Locate the cell with the specified text and output its (X, Y) center coordinate. 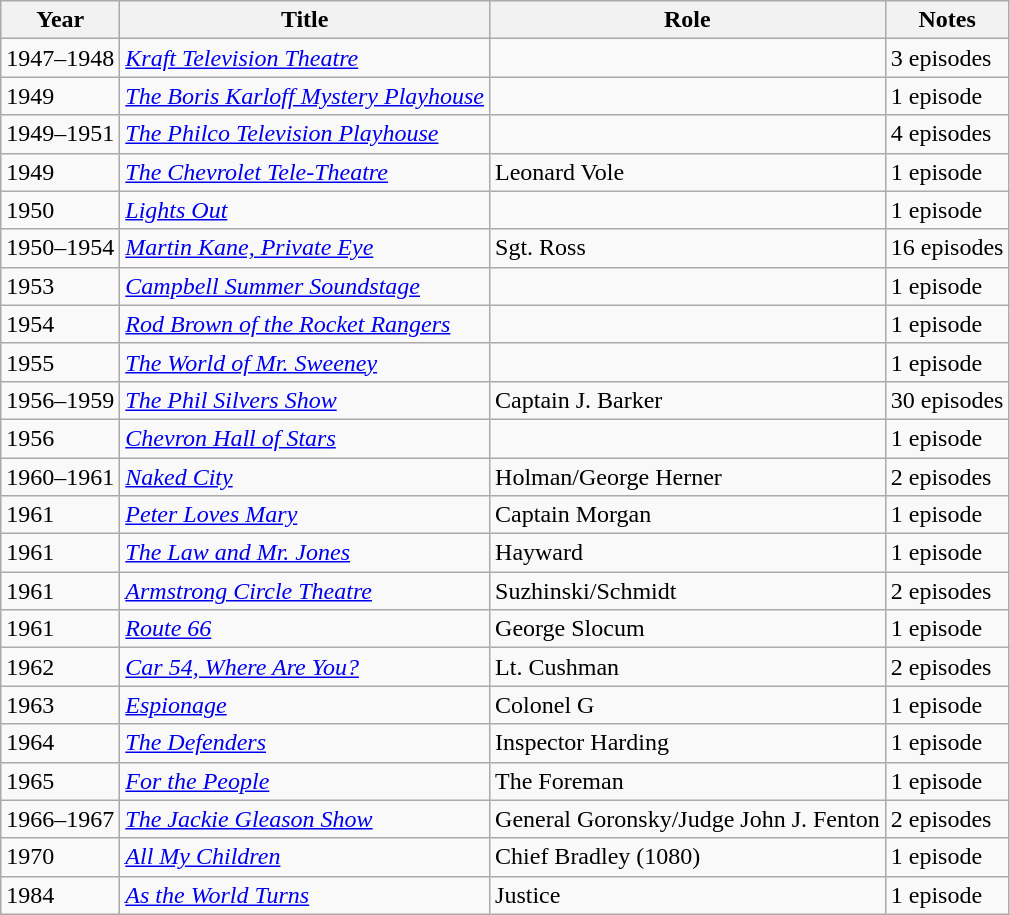
1955 (60, 362)
Martin Kane, Private Eye (305, 248)
Captain Morgan (688, 515)
The Philco Television Playhouse (305, 134)
1953 (60, 286)
The Foreman (688, 781)
1963 (60, 705)
Role (688, 20)
Hayward (688, 553)
Title (305, 20)
1964 (60, 743)
1950–1954 (60, 248)
4 episodes (947, 134)
George Slocum (688, 629)
Lt. Cushman (688, 667)
Lights Out (305, 210)
Peter Loves Mary (305, 515)
1954 (60, 324)
Chevron Hall of Stars (305, 438)
Colonel G (688, 705)
3 episodes (947, 58)
1947–1948 (60, 58)
Naked City (305, 477)
1949–1951 (60, 134)
As the World Turns (305, 895)
Car 54, Where Are You? (305, 667)
1970 (60, 857)
The World of Mr. Sweeney (305, 362)
Chief Bradley (1080) (688, 857)
Leonard Vole (688, 172)
For the People (305, 781)
Year (60, 20)
Route 66 (305, 629)
Armstrong Circle Theatre (305, 591)
The Chevrolet Tele-Theatre (305, 172)
1950 (60, 210)
1984 (60, 895)
General Goronsky/Judge John J. Fenton (688, 819)
All My Children (305, 857)
The Defenders (305, 743)
Suzhinski/Schmidt (688, 591)
Inspector Harding (688, 743)
Justice (688, 895)
The Law and Mr. Jones (305, 553)
1965 (60, 781)
The Phil Silvers Show (305, 400)
30 episodes (947, 400)
Kraft Television Theatre (305, 58)
Rod Brown of the Rocket Rangers (305, 324)
Captain J. Barker (688, 400)
1956–1959 (60, 400)
Sgt. Ross (688, 248)
Notes (947, 20)
1956 (60, 438)
Espionage (305, 705)
1960–1961 (60, 477)
Holman/George Herner (688, 477)
16 episodes (947, 248)
The Boris Karloff Mystery Playhouse (305, 96)
1962 (60, 667)
Campbell Summer Soundstage (305, 286)
The Jackie Gleason Show (305, 819)
1966–1967 (60, 819)
